Provide the (X, Y) coordinate of the cell's center where the given text is located.  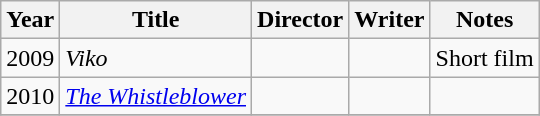
Year (30, 20)
2009 (30, 58)
Notes (484, 20)
The Whistleblower (156, 96)
Director (300, 20)
2010 (30, 96)
Viko (156, 58)
Writer (390, 20)
Title (156, 20)
Short film (484, 58)
